Output the [X, Y] coordinate of the center of the cell containing the given text.  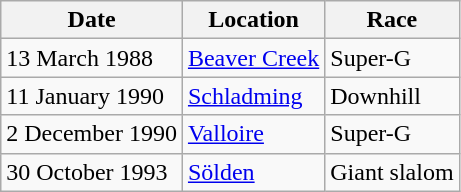
11 January 1990 [92, 96]
2 December 1990 [92, 134]
Sölden [253, 172]
Date [92, 20]
Giant slalom [392, 172]
Beaver Creek [253, 58]
Race [392, 20]
Valloire [253, 134]
Schladming [253, 96]
30 October 1993 [92, 172]
Downhill [392, 96]
13 March 1988 [92, 58]
Location [253, 20]
